Output the (X, Y) coordinate of the center of the cell containing the given text.  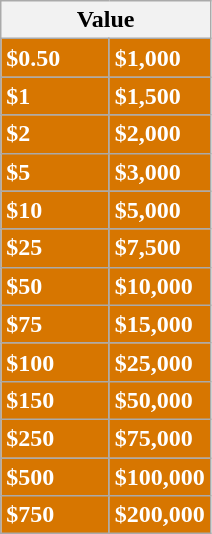
$250 (56, 438)
$50,000 (160, 400)
$500 (56, 477)
$25,000 (160, 362)
$15,000 (160, 324)
$750 (56, 515)
$2,000 (160, 134)
$10 (56, 210)
$2 (56, 134)
$50 (56, 286)
$1,500 (160, 96)
$1 (56, 96)
$100,000 (160, 477)
$0.50 (56, 58)
$5,000 (160, 210)
$150 (56, 400)
$75 (56, 324)
$25 (56, 248)
$1,000 (160, 58)
Value (106, 20)
$7,500 (160, 248)
$3,000 (160, 172)
$100 (56, 362)
$5 (56, 172)
$10,000 (160, 286)
$75,000 (160, 438)
$200,000 (160, 515)
